Identify which cell holds the provided text, then report its [x, y] central coordinate. 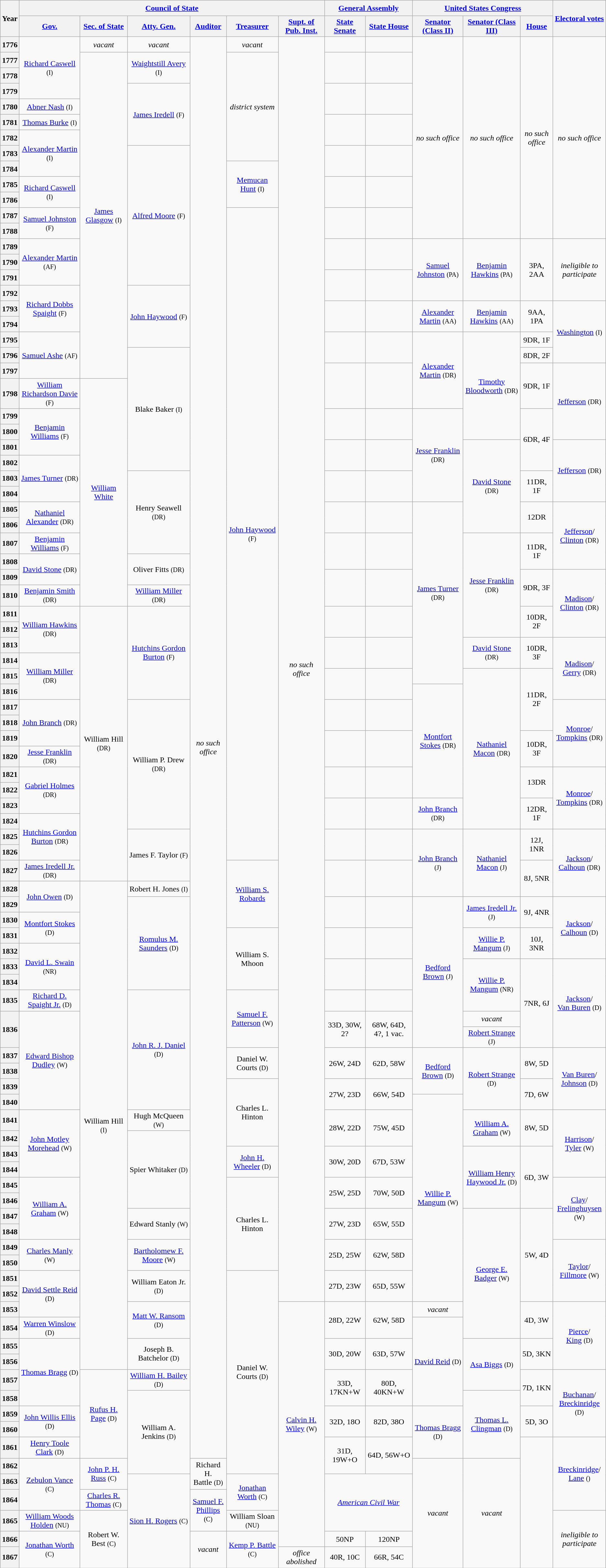
1832 [10, 951]
63D, 57W [389, 1354]
Samuel Johnston (F) [50, 223]
Waightstill Avery (I) [159, 68]
32D, 18O [345, 1421]
1794 [10, 324]
Samuel F.Phillips (C) [208, 1510]
1813 [10, 645]
66R, 54C [389, 1558]
1852 [10, 1294]
Benjamin Smith (DR) [50, 596]
Senator (Class III) [492, 27]
1810 [10, 596]
1795 [10, 340]
1847 [10, 1216]
1837 [10, 1055]
25W, 25D [345, 1193]
General Assembly [368, 8]
67D, 53W [389, 1162]
65W, 55D [389, 1224]
80D, 40KN+W [389, 1387]
Oliver Fitts (DR) [159, 569]
Jackson/Calhoun (DR) [579, 863]
1820 [10, 756]
Washington (I) [579, 332]
William A. Jenkins (D) [159, 1432]
1801 [10, 447]
1851 [10, 1278]
George E. Badger (W) [492, 1273]
Edward BishopDudley (W) [50, 1060]
Harrison/Tyler (W) [579, 1143]
25D, 25W [345, 1255]
12J, 1NR [537, 845]
1863 [10, 1481]
12DR, 1F [537, 813]
Alexander Martin (I) [50, 153]
Zebulon Vance (C) [50, 1484]
Alexander Martin (AF) [50, 262]
Alfred Moore (F) [159, 216]
Robert H. Jones (I) [159, 889]
1818 [10, 722]
1834 [10, 982]
1850 [10, 1263]
Nathaniel Alexander (DR) [50, 517]
Senator (Class II) [438, 27]
Robert Strange (D) [492, 1079]
1796 [10, 355]
10DR, 2F [537, 622]
9J, 4NR [537, 912]
State Senate [345, 27]
William H. Bailey (D) [159, 1380]
William Eaton Jr. (D) [159, 1286]
Abner Nash (I) [50, 107]
David Settle Reid (D) [50, 1294]
1793 [10, 309]
8DR, 2F [537, 355]
Clay/Frelinghuysen (W) [579, 1208]
Atty. Gen. [159, 27]
Auditor [208, 27]
3PA, 2AA [537, 270]
Asa Biggs (D) [492, 1364]
4D, 3W [537, 1320]
1819 [10, 738]
62D, 58W [389, 1063]
1859 [10, 1414]
Rufus H. Page (D) [104, 1414]
1836 [10, 1029]
1800 [10, 432]
Supt. of Pub. Inst. [302, 27]
1809 [10, 577]
Hutchins Gordon Burton (F) [159, 653]
1844 [10, 1170]
1821 [10, 775]
1843 [10, 1154]
1804 [10, 494]
Nathaniel Macon (DR) [492, 748]
70W, 50D [389, 1193]
1860 [10, 1429]
1797 [10, 371]
Robert W. Best (C) [104, 1539]
33D, 30W, 2? [345, 1029]
68W, 64D, 4?, 1 vac. [389, 1029]
Kemp P. Battle (C) [252, 1550]
1828 [10, 889]
Electoral votes [579, 19]
1831 [10, 935]
Matt W. Ransom (D) [159, 1320]
1792 [10, 293]
Robert Strange (J) [492, 1037]
Memucan Hunt (I) [252, 185]
1862 [10, 1466]
Benjamin Hawkins (AA) [492, 317]
Sec. of State [104, 27]
Joseph B. Batchelor (D) [159, 1354]
Bartholomew F. Moore (W) [159, 1255]
1845 [10, 1185]
1780 [10, 107]
United States Congress [483, 8]
Buchanan/Breckinridge (D) [579, 1403]
1854 [10, 1328]
William Hill (DR) [104, 744]
Charles R. Thomas (C) [104, 1499]
Samuel Ashe (AF) [50, 355]
John Owen (D) [50, 897]
Samuel Johnston (PA) [438, 270]
office abolished [302, 1558]
William P. Drew (DR) [159, 764]
James Iredell Jr. (J) [492, 912]
120NP [389, 1539]
28W, 22D [345, 1128]
Nathaniel Macon (J) [492, 863]
31D, 19W+O [345, 1455]
1776 [10, 45]
William S. Robards [252, 894]
Benjamin Hawkins (PA) [492, 270]
David Reid (D) [438, 1361]
1779 [10, 91]
Treasurer [252, 27]
28D, 22W [345, 1320]
Alexander Martin (AA) [438, 317]
13DR [537, 782]
1825 [10, 837]
William Richardson Davie (F) [50, 394]
American Civil War [368, 1502]
50NP [345, 1539]
1865 [10, 1521]
1787 [10, 216]
1830 [10, 920]
Richard D. Spaight Jr. (D) [50, 1000]
Romulus M. Saunders (D) [159, 943]
John R. J. Daniel (D) [159, 1050]
8J, 5NR [537, 879]
1817 [10, 707]
Van Buren/Johnson (D) [579, 1079]
Hutchins Gordon Burton (DR) [50, 837]
Breckinridge/Lane () [579, 1473]
David L. Swain (NR) [50, 967]
John MotleyMorehead (W) [50, 1143]
1806 [10, 525]
Year [10, 19]
1858 [10, 1398]
1848 [10, 1232]
James Glasgow (I) [104, 216]
1824 [10, 821]
House [537, 27]
1808 [10, 562]
66W, 54D [389, 1094]
64D, 56W+O [389, 1455]
82D, 38O [389, 1421]
7D, 6W [537, 1094]
1841 [10, 1120]
1833 [10, 967]
Madison/Clinton (DR) [579, 603]
27D, 23W [345, 1286]
1816 [10, 691]
Blake Baker (I) [159, 409]
1791 [10, 278]
Willie P. Mangum (J) [492, 943]
1823 [10, 806]
Bedford Brown (D) [438, 1071]
John H. Wheeler (D) [252, 1162]
Pierce/King (D) [579, 1336]
7NR, 6J [537, 1003]
65D, 55W [389, 1286]
1867 [10, 1558]
1815 [10, 676]
William Hawkins (DR) [50, 629]
1786 [10, 200]
6D, 3W [537, 1177]
1864 [10, 1499]
1788 [10, 231]
1798 [10, 394]
5D, 3KN [537, 1354]
1805 [10, 510]
1838 [10, 1071]
Henry Toole Clark (D) [50, 1448]
1790 [10, 262]
William HenryHaywood Jr. (D) [492, 1177]
1789 [10, 247]
1849 [10, 1247]
Jackson/Van Buren (D) [579, 1003]
Thomas L. Clingman (D) [492, 1424]
Calvin H. Wiley (W) [302, 1424]
30D, 20W [345, 1354]
William S. Mhoon [252, 959]
6DR, 4F [537, 440]
Richard Dobbs Spaight (F) [50, 309]
James F. Taylor (F) [159, 855]
1777 [10, 60]
1842 [10, 1138]
Montfort Stokes (D) [50, 928]
1857 [10, 1380]
75W, 45D [389, 1128]
Montfort Stokes (DR) [438, 741]
1855 [10, 1346]
1853 [10, 1309]
Council of State [172, 8]
John Branch (J) [438, 863]
26W, 24D [345, 1063]
33D, 17KN+W [345, 1387]
1829 [10, 904]
5W, 4D [537, 1255]
1784 [10, 169]
Alexander Martin (DR) [438, 370]
William Sloan (NU) [252, 1521]
district system [252, 107]
Willie P. Mangum (NR) [492, 985]
1866 [10, 1539]
John P. H. Russ (C) [104, 1473]
1840 [10, 1102]
5D, 3O [537, 1421]
William Hill (I) [104, 1125]
1811 [10, 614]
1812 [10, 629]
Henry Seawell (DR) [159, 512]
Jackson/Calhoun (D) [579, 928]
Madison/Gerry (DR) [579, 668]
11DR, 2F [537, 699]
James Iredell (F) [159, 115]
Thomas Burke (I) [50, 122]
1822 [10, 790]
Sion H. Rogers (C) [159, 1521]
9AA, 1PA [537, 317]
Willie P. Mangum (W) [438, 1198]
Richard H.Battle (D) [208, 1473]
Jefferson/Clinton (DR) [579, 535]
1856 [10, 1361]
1814 [10, 660]
1846 [10, 1201]
1861 [10, 1448]
Charles Manly (W) [50, 1255]
1827 [10, 871]
William White [104, 492]
Gabriel Holmes (DR) [50, 790]
State House [389, 27]
40R, 10C [345, 1558]
1802 [10, 463]
1778 [10, 76]
Spier Whitaker (D) [159, 1170]
30W, 20D [345, 1162]
1785 [10, 185]
1781 [10, 122]
1826 [10, 852]
12DR [537, 517]
Warren Winslow (D) [50, 1328]
1807 [10, 543]
John Willis Ellis (D) [50, 1421]
1783 [10, 153]
1835 [10, 1000]
Hugh McQueen (W) [159, 1120]
7D, 1KN [537, 1387]
Bedford Brown (J) [438, 972]
Taylor/Fillmore (W) [579, 1271]
1803 [10, 478]
10J, 3NR [537, 943]
Timothy Bloodworth (DR) [492, 386]
1839 [10, 1086]
Samuel F. Patterson (W) [252, 1019]
9DR, 3F [537, 588]
James Iredell Jr. (DR) [50, 871]
Gov. [50, 27]
1799 [10, 416]
Edward Stanly (W) [159, 1224]
William Woods Holden (NU) [50, 1521]
1782 [10, 138]
